Return the [x, y] coordinate for the center point of the cell that contains the specified text.  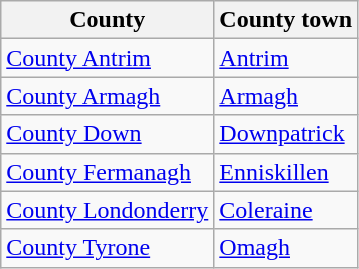
County Tyrone [108, 248]
County Antrim [108, 58]
County Londonderry [108, 210]
Coleraine [286, 210]
Armagh [286, 96]
Enniskillen [286, 172]
Antrim [286, 58]
County Down [108, 134]
County [108, 20]
County town [286, 20]
County Armagh [108, 96]
County Fermanagh [108, 172]
Downpatrick [286, 134]
Omagh [286, 248]
